Extract the (X, Y) coordinate from the center of the cell holding the provided text.  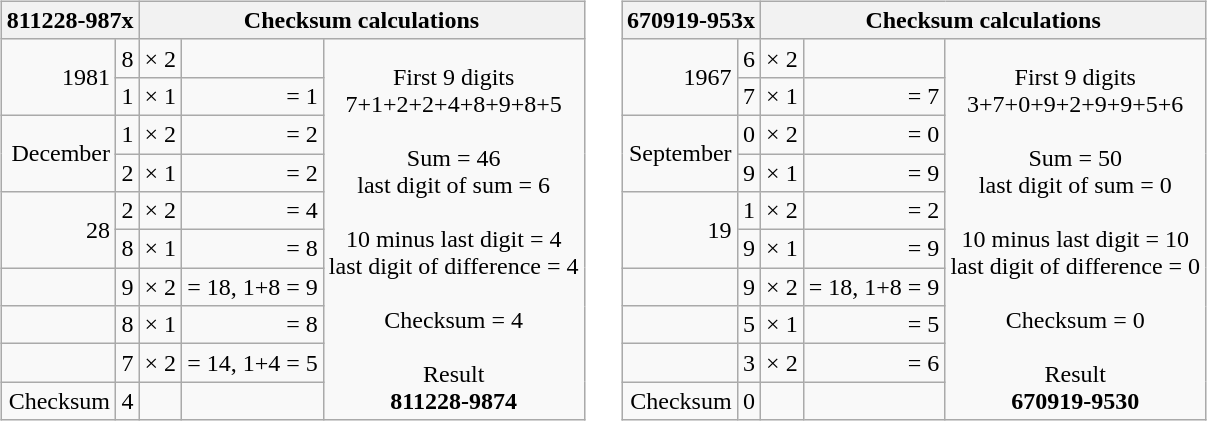
= 14, 1+4 = 5 (253, 363)
First 9 digits 3+7+0+9+2+9+9+5+6 Sum = 50 last digit of sum = 0 10 minus last digit = 10 last digit of difference = 0 Checksum = 0 Result 670919-9530 (1076, 230)
28 (58, 230)
= 5 (874, 325)
= 7 (874, 96)
1967 (680, 77)
5 (748, 325)
= 4 (253, 211)
First 9 digits 7+1+2+2+4+8+9+8+5 Sum = 46 last digit of sum = 6 10 minus last digit = 4 last digit of difference = 4 Checksum = 4 Result 811228-9874 (454, 230)
19 (680, 230)
1981 (58, 77)
811228-987x (70, 20)
= 0 (874, 134)
= 1 (253, 96)
= 6 (874, 363)
4 (128, 401)
6 (748, 58)
3 (748, 363)
December (58, 153)
670919-953x (692, 20)
September (680, 153)
